Return the (X, Y) coordinate for the center point of the cell that contains the specified text.  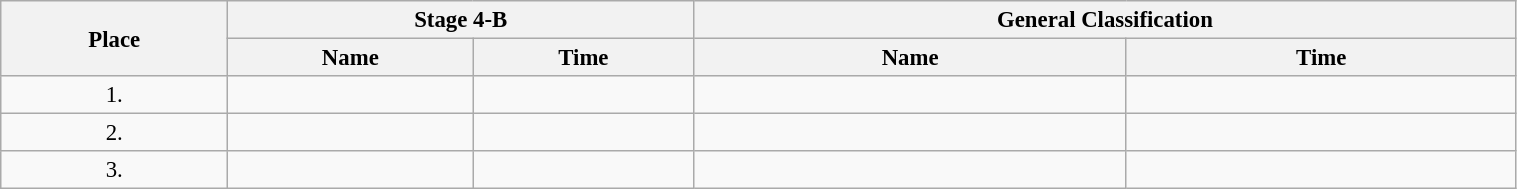
General Classification (1105, 20)
Stage 4-B (461, 20)
3. (114, 170)
2. (114, 133)
Place (114, 38)
1. (114, 95)
